Capture the cell that displays the provided text and extract its [x, y] central coordinate. 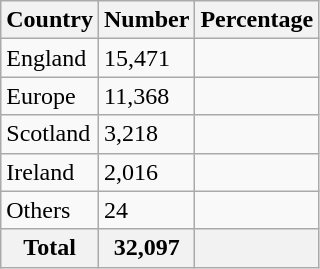
Others [50, 210]
Percentage [257, 20]
Ireland [50, 172]
15,471 [146, 58]
England [50, 58]
Total [50, 248]
2,016 [146, 172]
11,368 [146, 96]
24 [146, 210]
Europe [50, 96]
Country [50, 20]
3,218 [146, 134]
32,097 [146, 248]
Number [146, 20]
Scotland [50, 134]
